Output the (X, Y) coordinate of the center of the cell containing the given text.  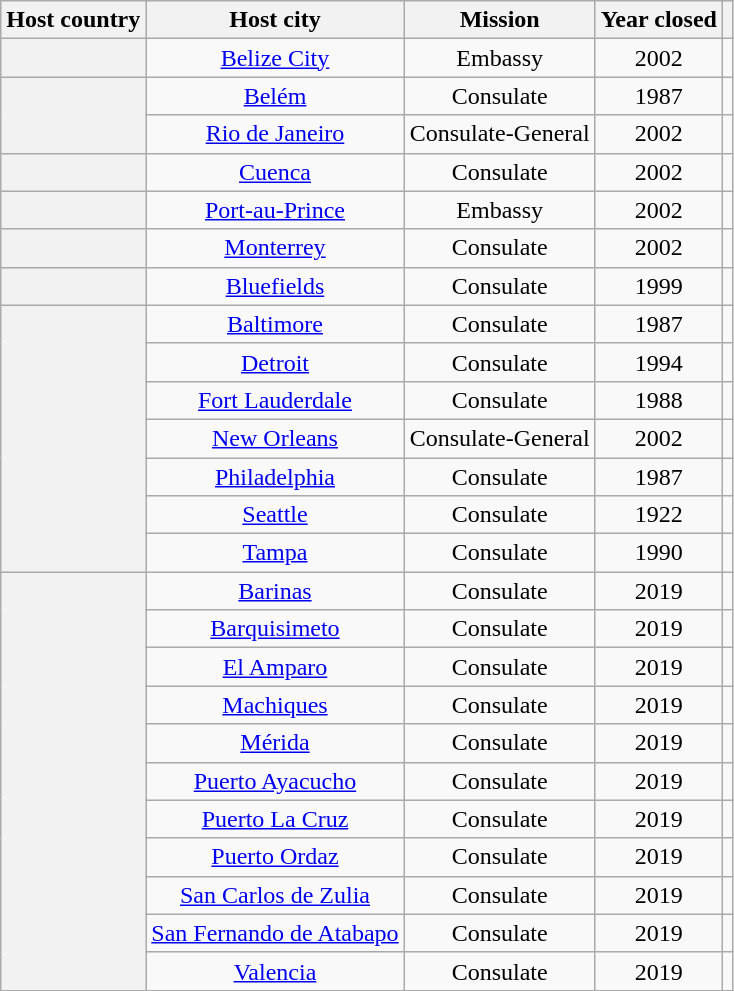
Cuenca (275, 172)
Puerto Ayacucho (275, 781)
El Amparo (275, 667)
San Fernando de Atabapo (275, 933)
Philadelphia (275, 477)
Detroit (275, 362)
Rio de Janeiro (275, 134)
Bluefields (275, 286)
Mission (500, 20)
1999 (658, 286)
Tampa (275, 553)
Barquisimeto (275, 629)
Seattle (275, 515)
New Orleans (275, 438)
Monterrey (275, 248)
Host city (275, 20)
Belize City (275, 58)
Year closed (658, 20)
1988 (658, 400)
Valencia (275, 971)
Barinas (275, 591)
Puerto La Cruz (275, 819)
San Carlos de Zulia (275, 895)
Host country (74, 20)
Machiques (275, 705)
1990 (658, 553)
1922 (658, 515)
Fort Lauderdale (275, 400)
Baltimore (275, 324)
Mérida (275, 743)
1994 (658, 362)
Puerto Ordaz (275, 857)
Belém (275, 96)
Port-au-Prince (275, 210)
